Determine the [x, y] coordinate at the center of the cell enclosing the given text.  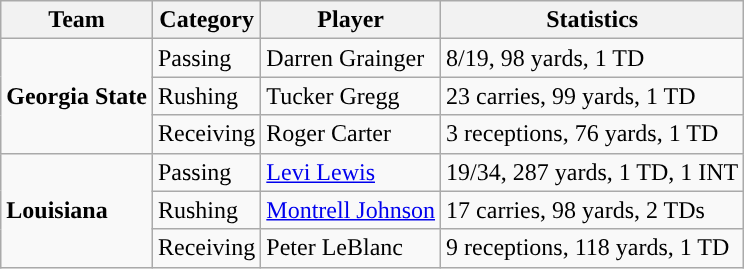
Levi Lewis [351, 172]
Darren Grainger [351, 58]
23 carries, 99 yards, 1 TD [592, 96]
19/34, 287 yards, 1 TD, 1 INT [592, 172]
8/19, 98 yards, 1 TD [592, 58]
Georgia State [77, 96]
Peter LeBlanc [351, 248]
Louisiana [77, 210]
Team [77, 20]
17 carries, 98 yards, 2 TDs [592, 210]
Montrell Johnson [351, 210]
Tucker Gregg [351, 96]
Roger Carter [351, 134]
Category [206, 20]
9 receptions, 118 yards, 1 TD [592, 248]
Statistics [592, 20]
Player [351, 20]
3 receptions, 76 yards, 1 TD [592, 134]
